Output the [x, y] coordinate of the center of the cell containing the given text.  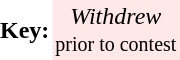
Withdrewprior to contest [116, 30]
